Find where the given text appears and provide that cell's center as [X, Y] coordinate. 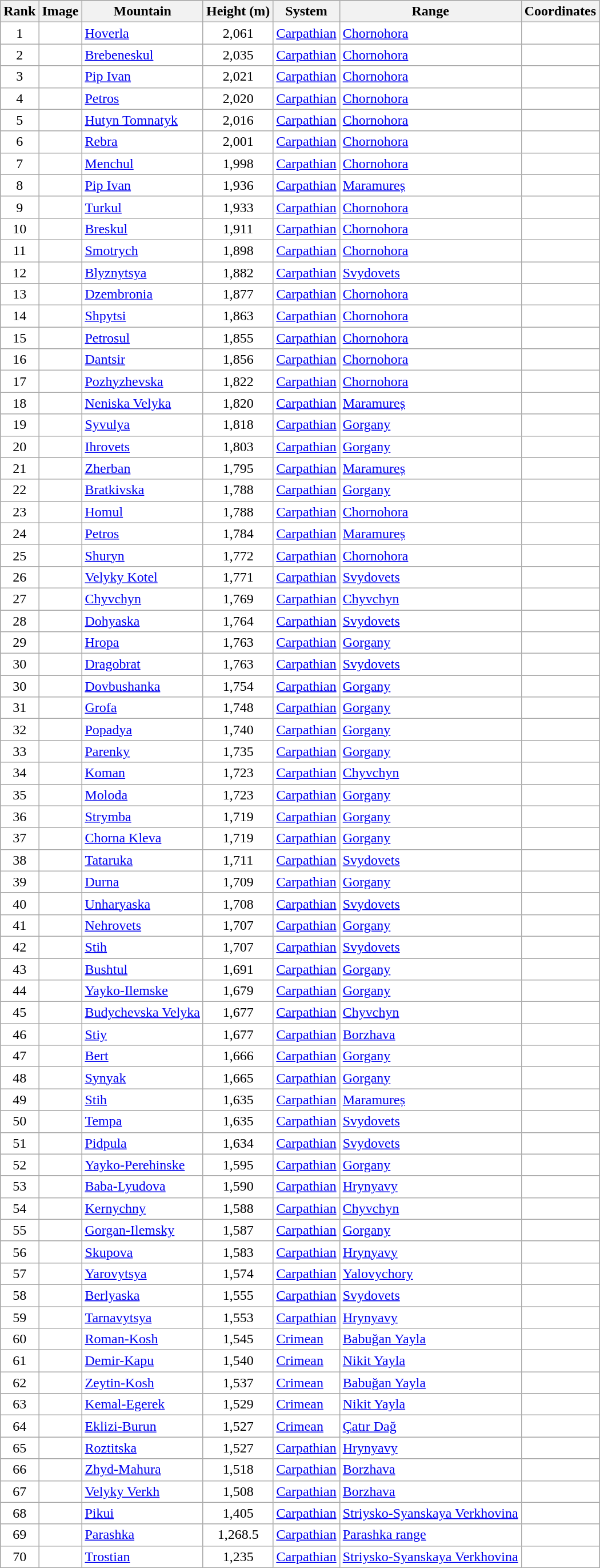
63 [19, 1404]
1,877 [238, 295]
Image [61, 11]
Parashka [143, 1535]
34 [19, 773]
2,021 [238, 77]
43 [19, 969]
24 [19, 534]
1,595 [238, 1165]
Parashka range [430, 1535]
Strymba [143, 817]
Grofa [143, 708]
1,709 [238, 882]
Çatır Dağ [430, 1426]
1,708 [238, 904]
26 [19, 577]
2 [19, 55]
1,590 [238, 1187]
1,911 [238, 229]
1,553 [238, 1317]
66 [19, 1470]
28 [19, 620]
2,001 [238, 142]
2,016 [238, 120]
Pikui [143, 1513]
1,803 [238, 447]
70 [19, 1557]
Bert [143, 1056]
Mountain [143, 11]
32 [19, 730]
1,818 [238, 425]
61 [19, 1361]
Hutyn Tomnatyk [143, 120]
1,784 [238, 534]
Dohyaska [143, 620]
2,061 [238, 33]
23 [19, 512]
1,754 [238, 686]
1,735 [238, 751]
Durna [143, 882]
60 [19, 1339]
Petrosul [143, 338]
13 [19, 295]
Syvulya [143, 425]
Bratkivska [143, 490]
Homul [143, 512]
4 [19, 98]
Velyky Kotel [143, 577]
Hropa [143, 643]
49 [19, 1100]
Yayko-Perehinske [143, 1165]
1,748 [238, 708]
Yalovychory [430, 1273]
Unharyaska [143, 904]
15 [19, 338]
59 [19, 1317]
5 [19, 120]
52 [19, 1165]
64 [19, 1426]
31 [19, 708]
1,555 [238, 1295]
Hoverla [143, 33]
35 [19, 795]
1 [19, 33]
Blyznytsya [143, 273]
1,936 [238, 185]
Yayko-Ilemske [143, 991]
Shuryn [143, 555]
1,855 [238, 338]
1,666 [238, 1056]
Moloda [143, 795]
Dragobrat [143, 664]
1,537 [238, 1383]
42 [19, 947]
1,587 [238, 1230]
62 [19, 1383]
Shpytsi [143, 316]
Roman-Kosh [143, 1339]
1,235 [238, 1557]
Nehrovets [143, 925]
Dovbushanka [143, 686]
56 [19, 1252]
Demir-Kapu [143, 1361]
7 [19, 164]
1,679 [238, 991]
Popadya [143, 730]
Turkul [143, 207]
33 [19, 751]
2,020 [238, 98]
1,998 [238, 164]
Berlyaska [143, 1295]
11 [19, 250]
68 [19, 1513]
Neniska Velyka [143, 403]
57 [19, 1273]
Pidpula [143, 1143]
Kemal-Egerek [143, 1404]
1,882 [238, 273]
Rank [19, 11]
58 [19, 1295]
Dzembronia [143, 295]
22 [19, 490]
1,772 [238, 555]
Zherban [143, 468]
1,769 [238, 599]
9 [19, 207]
2,035 [238, 55]
47 [19, 1056]
21 [19, 468]
69 [19, 1535]
Coordinates [560, 11]
1,933 [238, 207]
Ihrovets [143, 447]
Rebra [143, 142]
18 [19, 403]
3 [19, 77]
8 [19, 185]
55 [19, 1230]
37 [19, 838]
Brebeneskul [143, 55]
Height (m) [238, 11]
1,529 [238, 1404]
65 [19, 1448]
25 [19, 555]
41 [19, 925]
1,574 [238, 1273]
14 [19, 316]
1,405 [238, 1513]
17 [19, 381]
1,665 [238, 1078]
1,268.5 [238, 1535]
Skupova [143, 1252]
1,634 [238, 1143]
Chorna Kleva [143, 838]
Zhyd-Mahura [143, 1470]
12 [19, 273]
Yarovytsya [143, 1273]
Dantsir [143, 360]
67 [19, 1491]
54 [19, 1208]
Pozhyzhevska [143, 381]
Smotrych [143, 250]
1,711 [238, 860]
10 [19, 229]
Tempa [143, 1121]
Breskul [143, 229]
Tarnavytsya [143, 1317]
1,740 [238, 730]
Roztitska [143, 1448]
Synyak [143, 1078]
48 [19, 1078]
1,508 [238, 1491]
1,764 [238, 620]
1,863 [238, 316]
Bushtul [143, 969]
19 [19, 425]
1,898 [238, 250]
Stiy [143, 1034]
50 [19, 1121]
Kernychny [143, 1208]
Gorgan-Ilemsky [143, 1230]
1,583 [238, 1252]
39 [19, 882]
1,795 [238, 468]
29 [19, 643]
46 [19, 1034]
1,691 [238, 969]
Range [430, 11]
45 [19, 1013]
1,856 [238, 360]
1,540 [238, 1361]
27 [19, 599]
Trostian [143, 1557]
1,820 [238, 403]
Eklizi-Burun [143, 1426]
6 [19, 142]
Zeytin-Kosh [143, 1383]
16 [19, 360]
1,588 [238, 1208]
44 [19, 991]
1,518 [238, 1470]
1,545 [238, 1339]
Menchul [143, 164]
Tataruka [143, 860]
1,771 [238, 577]
38 [19, 860]
Koman [143, 773]
36 [19, 817]
System [306, 11]
53 [19, 1187]
Velyky Verkh [143, 1491]
Parenky [143, 751]
51 [19, 1143]
20 [19, 447]
Baba-Lyudova [143, 1187]
Budychevska Velyka [143, 1013]
1,822 [238, 381]
40 [19, 904]
